Find where the given text appears and provide that cell's center as (x, y) coordinate. 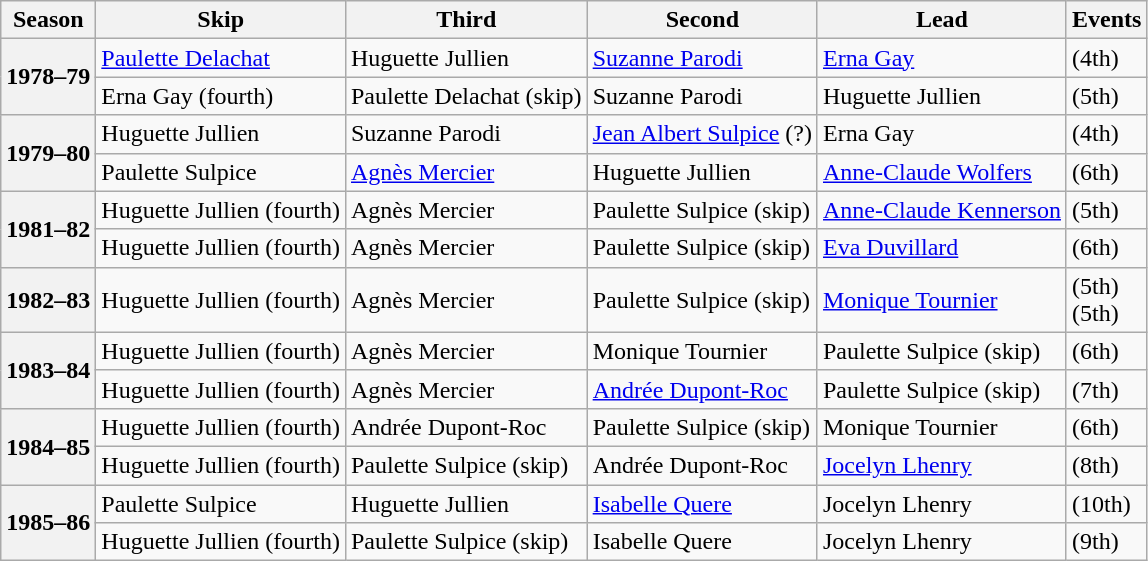
Skip (221, 20)
Anne-Claude Wolfers (942, 172)
1984–85 (48, 446)
(10th) (1106, 503)
1979–80 (48, 153)
1985–86 (48, 522)
1982–83 (48, 300)
Second (702, 20)
(8th) (1106, 465)
Season (48, 20)
Eva Duvillard (942, 248)
Erna Gay (fourth) (221, 96)
Third (466, 20)
Events (1106, 20)
1981–82 (48, 229)
Paulette Delachat (skip) (466, 96)
1978–79 (48, 77)
(9th) (1106, 542)
(5th) (5th) (1106, 300)
Paulette Delachat (221, 58)
(7th) (1106, 389)
Anne-Claude Kennerson (942, 210)
Lead (942, 20)
Jean Albert Sulpice (?) (702, 134)
1983–84 (48, 370)
